Detect which cell encompasses the target text, then output its (x, y) center coordinate. 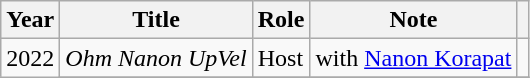
Host (281, 58)
2022 (30, 58)
Year (30, 20)
with Nanon Korapat (414, 58)
Ohm Nanon UpVel (156, 58)
Note (414, 20)
Role (281, 20)
Title (156, 20)
